Locate the cell with the specified text and output its [x, y] center coordinate. 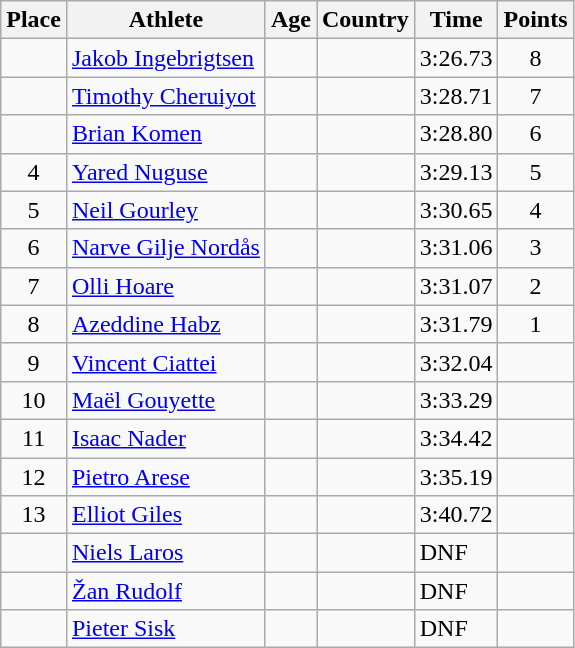
2 [536, 286]
Elliot Giles [166, 515]
Yared Nuguse [166, 172]
Country [365, 20]
Narve Gilje Nordås [166, 248]
Vincent Ciattei [166, 362]
3:34.42 [456, 438]
3:35.19 [456, 477]
Athlete [166, 20]
Points [536, 20]
3:33.29 [456, 400]
Niels Laros [166, 553]
3:31.79 [456, 324]
3:30.65 [456, 210]
Brian Komen [166, 134]
Neil Gourley [166, 210]
Pieter Sisk [166, 629]
Azeddine Habz [166, 324]
3:29.13 [456, 172]
13 [34, 515]
Isaac Nader [166, 438]
Žan Rudolf [166, 591]
1 [536, 324]
Time [456, 20]
Maël Gouyette [166, 400]
3:32.04 [456, 362]
Olli Hoare [166, 286]
3 [536, 248]
11 [34, 438]
3:28.80 [456, 134]
3:31.07 [456, 286]
10 [34, 400]
9 [34, 362]
Place [34, 20]
Age [290, 20]
3:31.06 [456, 248]
12 [34, 477]
Jakob Ingebrigtsen [166, 58]
Pietro Arese [166, 477]
3:26.73 [456, 58]
3:28.71 [456, 96]
3:40.72 [456, 515]
Timothy Cheruiyot [166, 96]
